Pinpoint the cell where the given text exists, returning its [X, Y] midpoint coordinate. 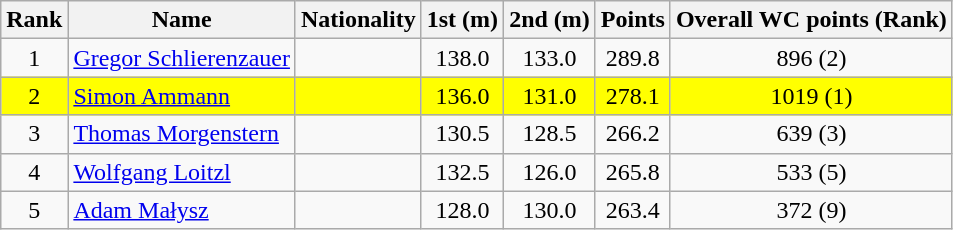
533 (5) [811, 172]
Adam Małysz [182, 210]
136.0 [462, 96]
5 [34, 210]
126.0 [550, 172]
Gregor Schlierenzauer [182, 58]
Name [182, 20]
2 [34, 96]
278.1 [632, 96]
372 (9) [811, 210]
132.5 [462, 172]
133.0 [550, 58]
Rank [34, 20]
4 [34, 172]
138.0 [462, 58]
Nationality [358, 20]
Overall WC points (Rank) [811, 20]
Thomas Morgenstern [182, 134]
Points [632, 20]
1019 (1) [811, 96]
128.5 [550, 134]
289.8 [632, 58]
130.0 [550, 210]
263.4 [632, 210]
266.2 [632, 134]
265.8 [632, 172]
639 (3) [811, 134]
1st (m) [462, 20]
131.0 [550, 96]
896 (2) [811, 58]
Simon Ammann [182, 96]
2nd (m) [550, 20]
3 [34, 134]
130.5 [462, 134]
128.0 [462, 210]
Wolfgang Loitzl [182, 172]
1 [34, 58]
